Locate the cell with the specified text and output its (x, y) center coordinate. 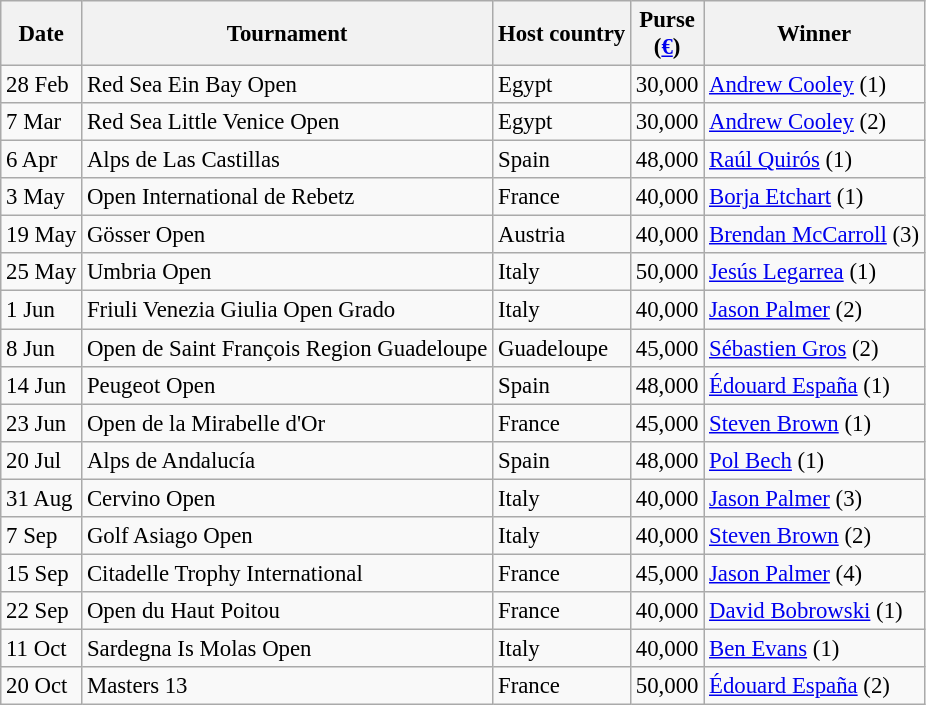
Pol Bech (1) (814, 460)
Édouard España (1) (814, 385)
Tournament (288, 34)
Gösser Open (288, 235)
Umbria Open (288, 273)
Édouard España (2) (814, 686)
Peugeot Open (288, 385)
Andrew Cooley (2) (814, 122)
19 May (42, 235)
6 Apr (42, 160)
Borja Etchart (1) (814, 197)
Jason Palmer (3) (814, 498)
23 Jun (42, 423)
15 Sep (42, 573)
7 Sep (42, 536)
7 Mar (42, 122)
Open International de Rebetz (288, 197)
28 Feb (42, 85)
Host country (562, 34)
Jesús Legarrea (1) (814, 273)
Alps de Andalucía (288, 460)
11 Oct (42, 648)
Sardegna Is Molas Open (288, 648)
Guadeloupe (562, 348)
Cervino Open (288, 498)
Ben Evans (1) (814, 648)
Red Sea Ein Bay Open (288, 85)
20 Oct (42, 686)
Open de la Mirabelle d'Or (288, 423)
Raúl Quirós (1) (814, 160)
3 May (42, 197)
Steven Brown (2) (814, 536)
Date (42, 34)
Austria (562, 235)
Alps de Las Castillas (288, 160)
Red Sea Little Venice Open (288, 122)
Purse(€) (666, 34)
Golf Asiago Open (288, 536)
8 Jun (42, 348)
Jason Palmer (4) (814, 573)
Sébastien Gros (2) (814, 348)
Winner (814, 34)
Jason Palmer (2) (814, 310)
Open du Haut Poitou (288, 611)
22 Sep (42, 611)
Friuli Venezia Giulia Open Grado (288, 310)
Steven Brown (1) (814, 423)
Citadelle Trophy International (288, 573)
Open de Saint François Region Guadeloupe (288, 348)
20 Jul (42, 460)
David Bobrowski (1) (814, 611)
Andrew Cooley (1) (814, 85)
25 May (42, 273)
Masters 13 (288, 686)
31 Aug (42, 498)
14 Jun (42, 385)
1 Jun (42, 310)
Brendan McCarroll (3) (814, 235)
